Extract the (x, y) coordinate from the center of the cell holding the provided text.  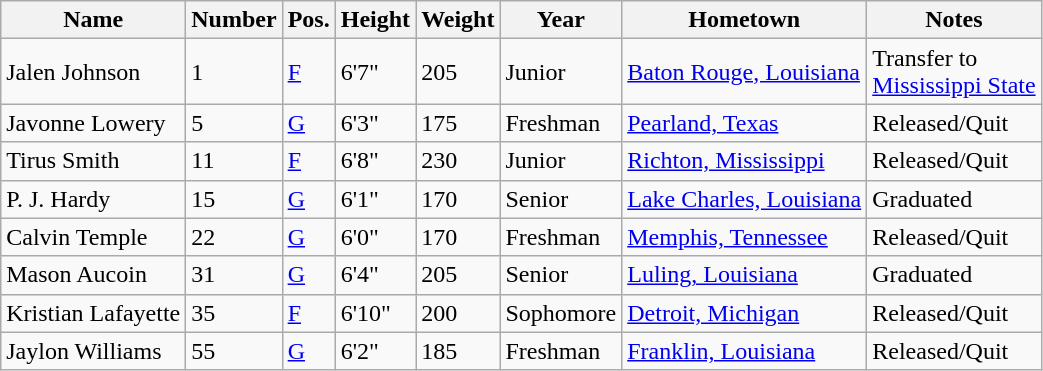
P. J. Hardy (94, 199)
Detroit, Michigan (744, 313)
Memphis, Tennessee (744, 237)
Mason Aucoin (94, 275)
Transfer to Mississippi State (954, 72)
35 (234, 313)
6'10" (375, 313)
Sophomore (561, 313)
6'3" (375, 123)
Pearland, Texas (744, 123)
6'1" (375, 199)
Franklin, Louisiana (744, 351)
Tirus Smith (94, 161)
6'8" (375, 161)
6'7" (375, 72)
Notes (954, 20)
175 (458, 123)
Jaylon Williams (94, 351)
11 (234, 161)
6'4" (375, 275)
185 (458, 351)
31 (234, 275)
55 (234, 351)
5 (234, 123)
Luling, Louisiana (744, 275)
Hometown (744, 20)
Number (234, 20)
Lake Charles, Louisiana (744, 199)
Jalen Johnson (94, 72)
Name (94, 20)
15 (234, 199)
Kristian Lafayette (94, 313)
Weight (458, 20)
1 (234, 72)
230 (458, 161)
Height (375, 20)
Richton, Mississippi (744, 161)
200 (458, 313)
6'0" (375, 237)
Pos. (308, 20)
Baton Rouge, Louisiana (744, 72)
Year (561, 20)
22 (234, 237)
6'2" (375, 351)
Javonne Lowery (94, 123)
Calvin Temple (94, 237)
